Pinpoint the cell where the given text exists, returning its [X, Y] midpoint coordinate. 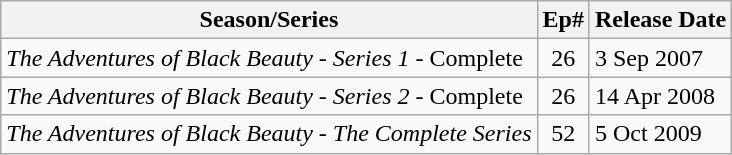
3 Sep 2007 [660, 58]
5 Oct 2009 [660, 134]
Release Date [660, 20]
52 [563, 134]
Season/Series [269, 20]
14 Apr 2008 [660, 96]
Ep# [563, 20]
The Adventures of Black Beauty - The Complete Series [269, 134]
The Adventures of Black Beauty - Series 1 - Complete [269, 58]
The Adventures of Black Beauty - Series 2 - Complete [269, 96]
